Provide the [X, Y] coordinate of the cell's center where the given text is located.  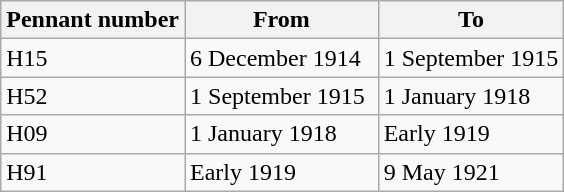
H52 [93, 96]
H91 [93, 172]
From [281, 20]
6 December 1914 [281, 58]
H09 [93, 134]
H15 [93, 58]
9 May 1921 [471, 172]
Pennant number [93, 20]
To [471, 20]
